Extract the [x, y] coordinate from the center of the cell holding the provided text.  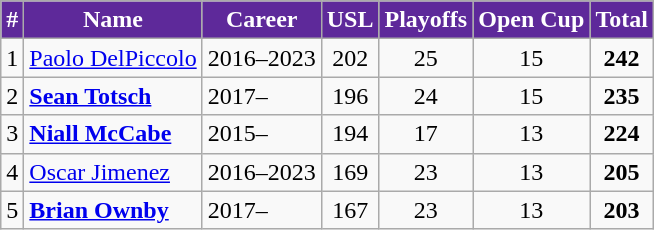
Total [622, 20]
Playoffs [426, 20]
167 [350, 210]
17 [426, 134]
Career [262, 20]
25 [426, 58]
3 [12, 134]
2 [12, 96]
205 [622, 172]
Name [113, 20]
Open Cup [532, 20]
Sean Totsch [113, 96]
Niall McCabe [113, 134]
# [12, 20]
169 [350, 172]
1 [12, 58]
196 [350, 96]
4 [12, 172]
Brian Ownby [113, 210]
203 [622, 210]
5 [12, 210]
Oscar Jimenez [113, 172]
2015– [262, 134]
202 [350, 58]
242 [622, 58]
224 [622, 134]
USL [350, 20]
194 [350, 134]
235 [622, 96]
Paolo DelPiccolo [113, 58]
24 [426, 96]
